Determine the (x, y) coordinate at the center of the cell enclosing the given text.  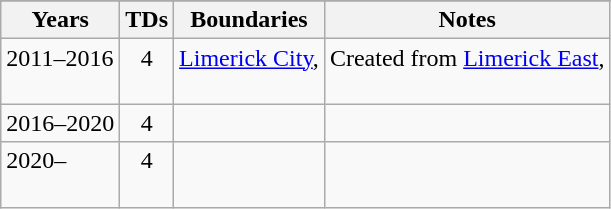
2020– (60, 174)
TDs (147, 20)
Years (60, 20)
Created from Limerick East, (467, 72)
Notes (467, 20)
2011–2016 (60, 72)
2016–2020 (60, 123)
Boundaries (250, 20)
Limerick City, (250, 72)
